Capture the cell that displays the provided text and extract its [x, y] central coordinate. 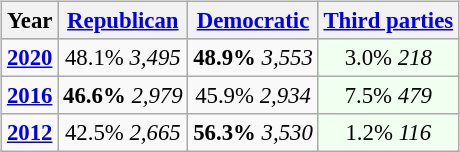
3.0% 218 [388, 58]
2016 [30, 96]
46.6% 2,979 [123, 96]
48.1% 3,495 [123, 58]
2012 [30, 133]
45.9% 2,934 [253, 96]
Democratic [253, 21]
Third parties [388, 21]
2020 [30, 58]
7.5% 479 [388, 96]
1.2% 116 [388, 133]
56.3% 3,530 [253, 133]
Year [30, 21]
48.9% 3,553 [253, 58]
Republican [123, 21]
42.5% 2,665 [123, 133]
